Provide the [x, y] coordinate of the cell's center where the given text is located.  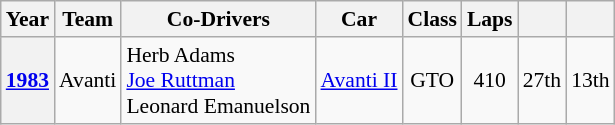
Herb Adams Joe Ruttman Leonard Emanuelson [218, 80]
Team [88, 19]
410 [490, 80]
1983 [28, 80]
Car [358, 19]
Laps [490, 19]
Avanti II [358, 80]
Class [432, 19]
Year [28, 19]
Avanti [88, 80]
13th [590, 80]
27th [542, 80]
Co-Drivers [218, 19]
GTO [432, 80]
